From the cell containing the given text, extract its center point as [X, Y] coordinate. 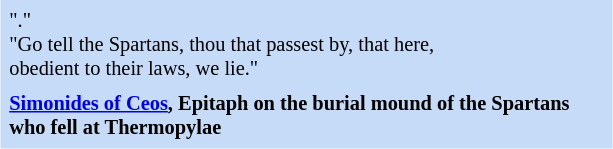
Simonides of Ceos, Epitaph on the burial mound of the Spartans who fell at Thermopylae [306, 116]
"." "Go tell the Spartans, thou that passest by, that here,obedient to their laws, we lie." [306, 46]
